From the cell containing the given text, extract its center point as [x, y] coordinate. 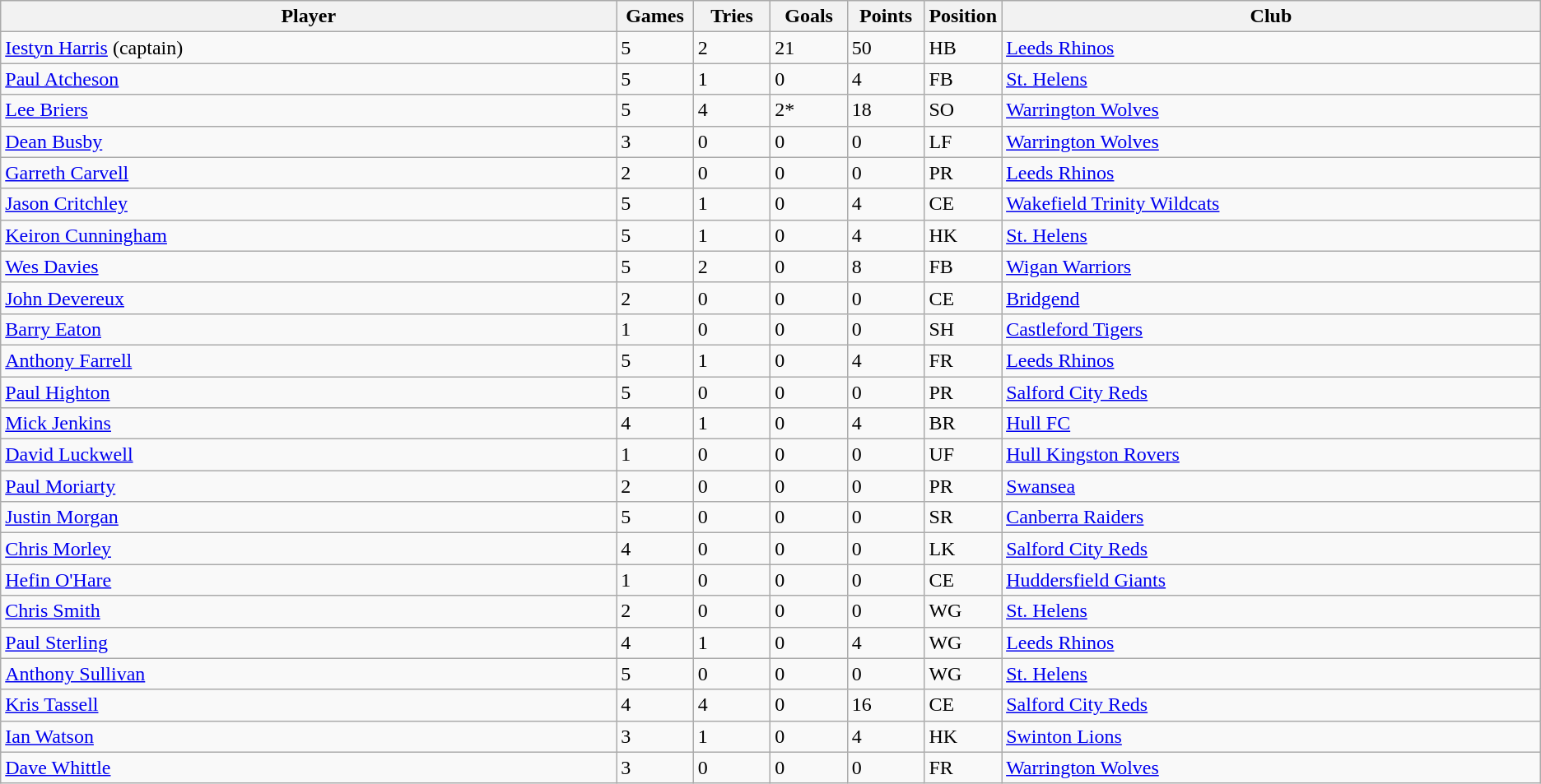
Justin Morgan [309, 517]
SH [963, 329]
HB [963, 48]
Hull Kingston Rovers [1271, 455]
LK [963, 549]
Garreth Carvell [309, 173]
Games [655, 16]
Canberra Raiders [1271, 517]
Anthony Farrell [309, 360]
16 [886, 705]
David Luckwell [309, 455]
Hefin O'Hare [309, 580]
SR [963, 517]
Lee Briers [309, 110]
UF [963, 455]
Goals [809, 16]
Paul Sterling [309, 643]
50 [886, 48]
Position [963, 16]
Tries [732, 16]
18 [886, 110]
Bridgend [1271, 298]
Anthony Sullivan [309, 674]
8 [886, 267]
Swinton Lions [1271, 736]
Castleford Tigers [1271, 329]
Wakefield Trinity Wildcats [1271, 204]
21 [809, 48]
Dave Whittle [309, 768]
Ian Watson [309, 736]
Paul Moriarty [309, 486]
Paul Highton [309, 392]
Wes Davies [309, 267]
Huddersfield Giants [1271, 580]
Mick Jenkins [309, 424]
2* [809, 110]
Points [886, 16]
Kris Tassell [309, 705]
BR [963, 424]
John Devereux [309, 298]
LF [963, 141]
Swansea [1271, 486]
Chris Smith [309, 611]
Club [1271, 16]
Wigan Warriors [1271, 267]
Hull FC [1271, 424]
Keiron Cunningham [309, 235]
Jason Critchley [309, 204]
SO [963, 110]
Chris Morley [309, 549]
Player [309, 16]
Dean Busby [309, 141]
Barry Eaton [309, 329]
Iestyn Harris (captain) [309, 48]
Paul Atcheson [309, 79]
